Determine the [x, y] coordinate at the center of the cell enclosing the given text.  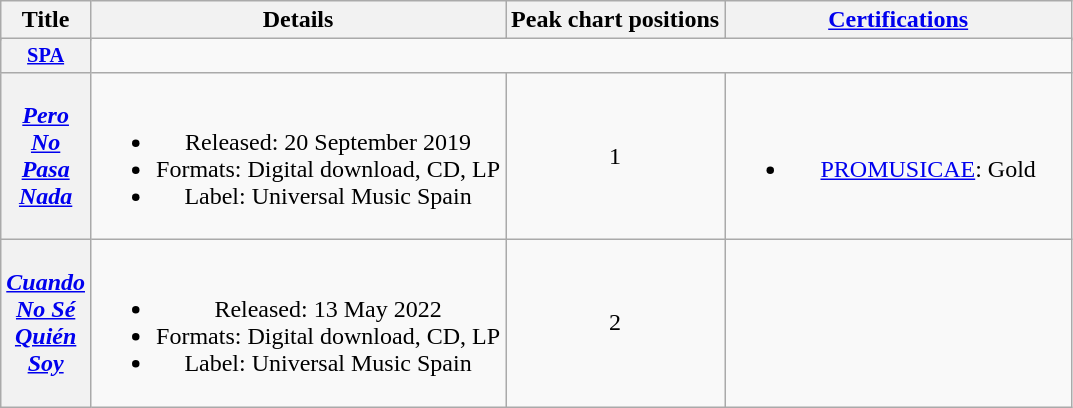
Peak chart positions [616, 20]
1 [616, 156]
Certifications [898, 20]
Released: 13 May 2022Formats: Digital download, CD, LPLabel: Universal Music Spain [298, 324]
Released: 20 September 2019Formats: Digital download, CD, LPLabel: Universal Music Spain [298, 156]
PROMUSICAE: Gold [898, 156]
Cuando No Sé Quién Soy [46, 324]
2 [616, 324]
Title [46, 20]
SPA [46, 56]
Pero No Pasa Nada [46, 156]
Details [298, 20]
